Return the (X, Y) coordinate for the center point of the cell that contains the specified text.  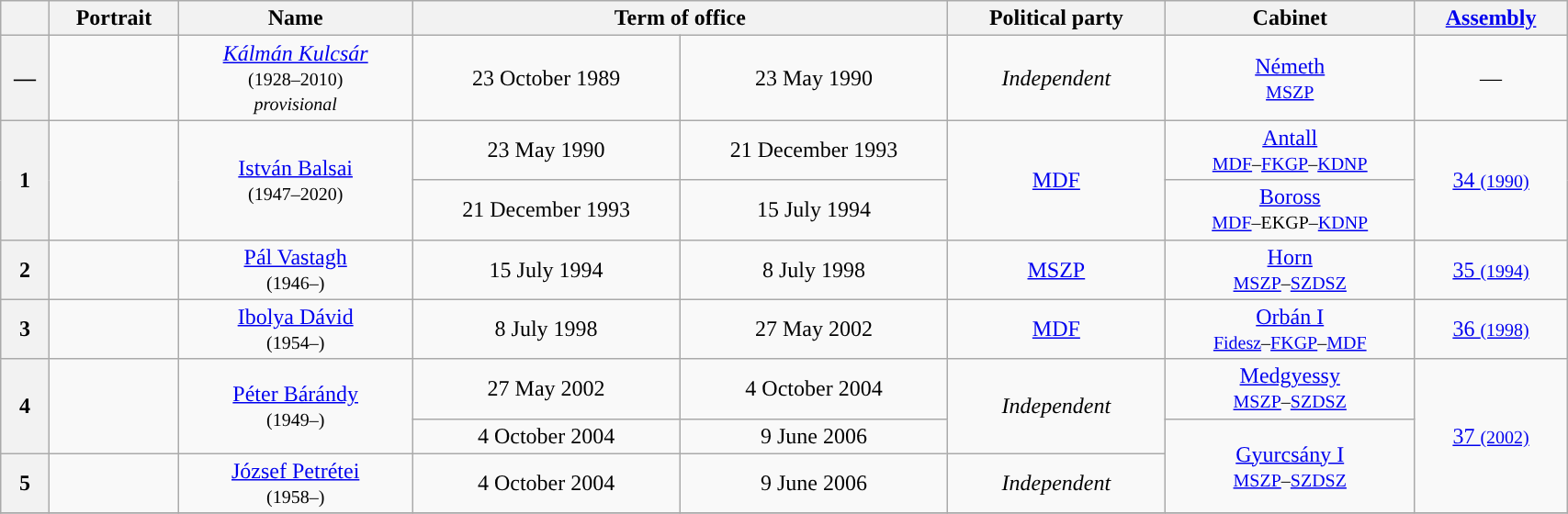
BorossMDF–EKGP–KDNP (1290, 209)
34 (1990) (1490, 180)
36 (1998) (1490, 329)
4 (26, 406)
Political party (1056, 18)
Kálmán Kulcsár(1928–2010)provisional (295, 78)
Term of office (680, 18)
HornMSZP–SZDSZ (1290, 270)
Assembly (1490, 18)
MedgyessyMSZP–SZDSZ (1290, 389)
Portrait (114, 18)
József Petrétei(1958–) (295, 483)
37 (2002) (1490, 436)
Péter Bárándy(1949–) (295, 406)
35 (1994) (1490, 270)
Cabinet (1290, 18)
5 (26, 483)
Orbán IFidesz–FKGP–MDF (1290, 329)
Name (295, 18)
NémethMSZP (1290, 78)
Gyurcsány IMSZP–SZDSZ (1290, 466)
1 (26, 180)
Ibolya Dávid(1954–) (295, 329)
Pál Vastagh(1946–) (295, 270)
MSZP (1056, 270)
István Balsai(1947–2020) (295, 180)
23 October 1989 (546, 78)
3 (26, 329)
2 (26, 270)
AntallMDF–FKGP–KDNP (1290, 151)
